Return the [x, y] coordinate for the center point of the cell that contains the specified text.  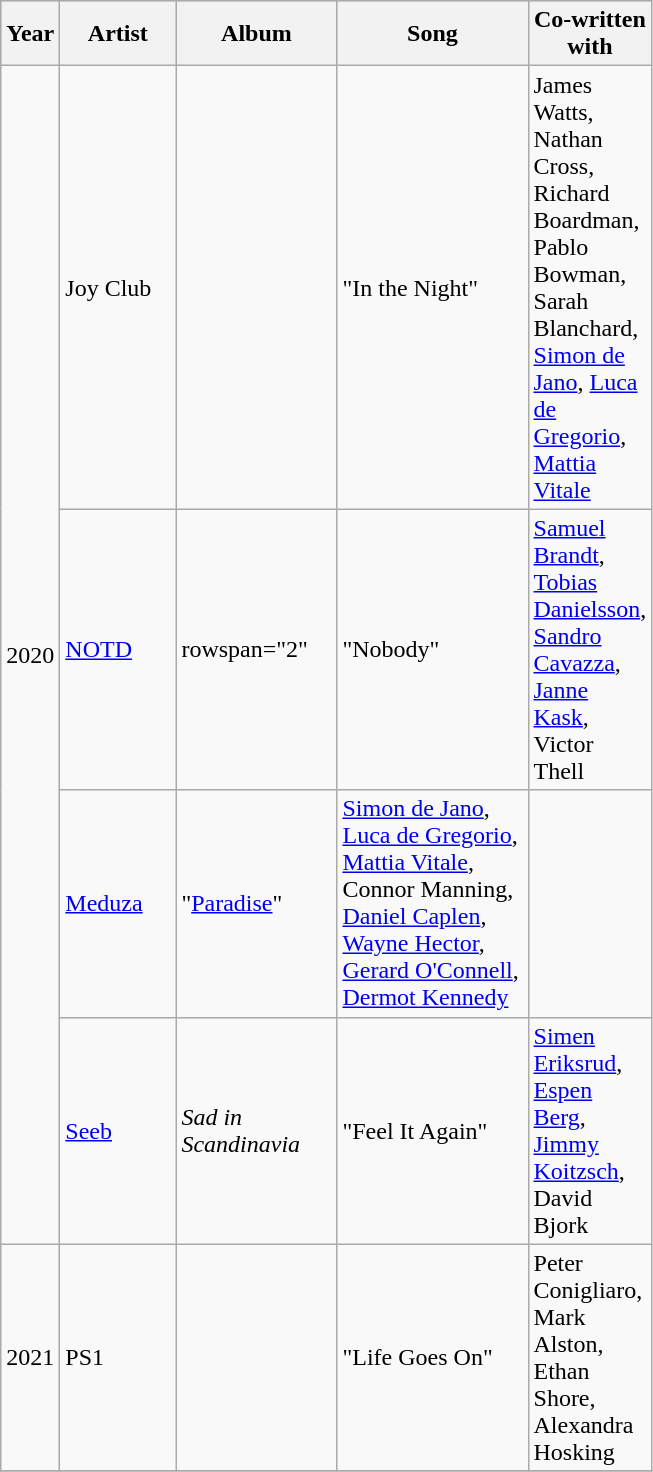
"Life Goes On" [432, 1358]
Samuel Brandt, Tobias Danielsson, Sandro Cavazza, Janne Kask, Victor Thell [590, 650]
rowspan="2" [256, 650]
PS1 [118, 1358]
Sad in Scandinavia [256, 1130]
Co-written with [590, 34]
Seeb [118, 1130]
"Feel It Again" [432, 1130]
"Paradise" [256, 904]
James Watts, Nathan Cross, Richard Boardman, Pablo Bowman, Sarah Blanchard, Simon de Jano, Luca de Gregorio, Mattia Vitale [590, 288]
Year [30, 34]
"In the Night" [432, 288]
Artist [118, 34]
Meduza [118, 904]
Joy Club [118, 288]
Simon de Jano, Luca de Gregorio, Mattia Vitale, Connor Manning, Daniel Caplen, Wayne Hector, Gerard O'Connell, Dermot Kennedy [432, 904]
Peter Conigliaro, Mark Alston, Ethan Shore, Alexandra Hosking [590, 1358]
2020 [30, 655]
2021 [30, 1358]
NOTD [118, 650]
Song [432, 34]
"Nobody" [432, 650]
Album [256, 34]
Simen Eriksrud, Espen Berg, Jimmy Koitzsch, David Bjork [590, 1130]
